Identify which cell holds the provided text, then report its (X, Y) central coordinate. 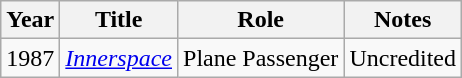
1987 (30, 58)
Innerspace (119, 58)
Notes (403, 20)
Title (119, 20)
Year (30, 20)
Role (261, 20)
Uncredited (403, 58)
Plane Passenger (261, 58)
